From the cell containing the given text, extract its center point as [x, y] coordinate. 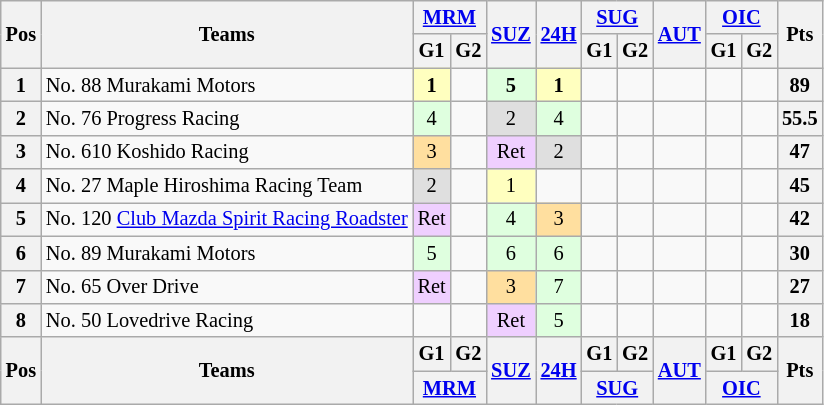
45 [800, 186]
27 [800, 287]
No. 120 Club Mazda Spirit Racing Roadster [227, 219]
47 [800, 152]
89 [800, 85]
18 [800, 320]
No. 27 Maple Hiroshima Racing Team [227, 186]
No. 88 Murakami Motors [227, 85]
30 [800, 253]
55.5 [800, 118]
No. 610 Koshido Racing [227, 152]
No. 76 Progress Racing [227, 118]
No. 50 Lovedrive Racing [227, 320]
42 [800, 219]
No. 65 Over Drive [227, 287]
No. 89 Murakami Motors [227, 253]
8 [21, 320]
